Determine the (X, Y) coordinate at the center of the cell enclosing the given text.  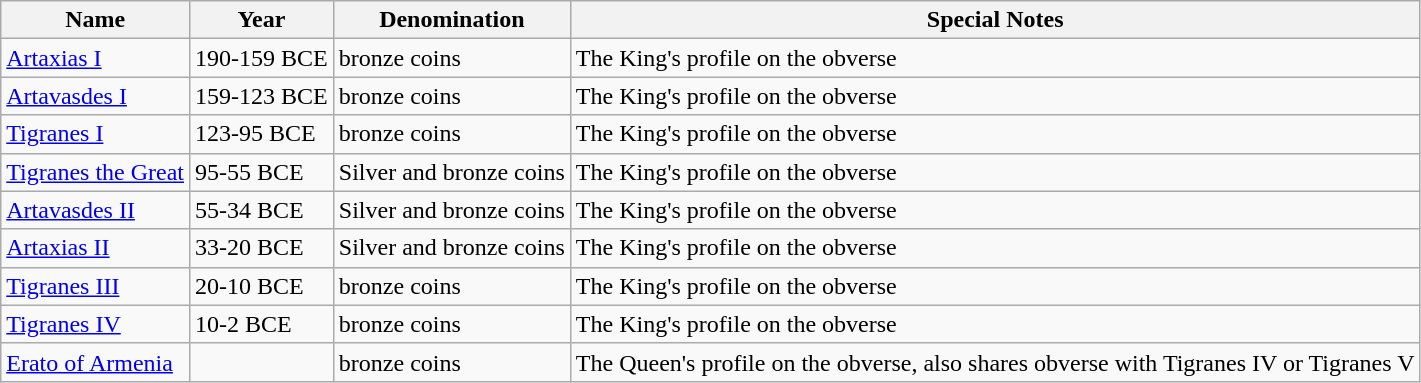
Erato of Armenia (96, 362)
Tigranes the Great (96, 172)
33-20 BCE (262, 248)
Tigranes IV (96, 324)
159-123 BCE (262, 96)
Denomination (452, 20)
Artaxias II (96, 248)
Special Notes (995, 20)
55-34 BCE (262, 210)
10-2 BCE (262, 324)
95-55 BCE (262, 172)
Artavasdes II (96, 210)
The Queen's profile on the obverse, also shares obverse with Tigranes IV or Tigranes V (995, 362)
Tigranes III (96, 286)
Artavasdes I (96, 96)
190-159 BCE (262, 58)
Year (262, 20)
Artaxias I (96, 58)
Name (96, 20)
20-10 BCE (262, 286)
Tigranes I (96, 134)
123-95 BCE (262, 134)
